Provide the [X, Y] coordinate of the cell's center where the given text is located.  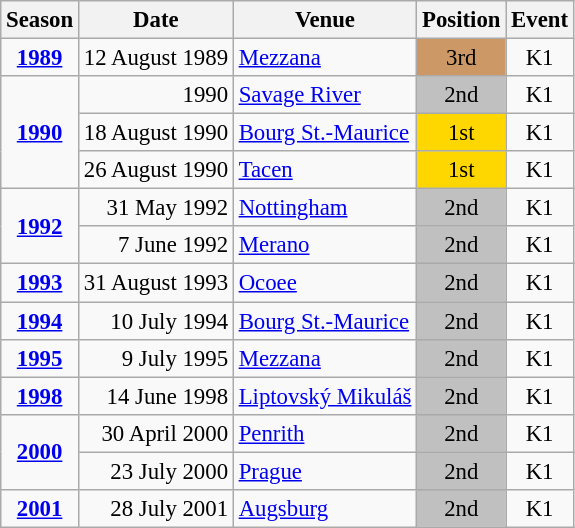
30 April 2000 [156, 433]
3rd [462, 58]
31 August 1993 [156, 283]
Savage River [324, 95]
Nottingham [324, 208]
26 August 1990 [156, 170]
14 June 1998 [156, 396]
10 July 1994 [156, 321]
Season [40, 20]
7 June 1992 [156, 245]
Date [156, 20]
28 July 2001 [156, 509]
1998 [40, 396]
Prague [324, 471]
1989 [40, 58]
Event [540, 20]
31 May 1992 [156, 208]
Ocoee [324, 283]
Penrith [324, 433]
2001 [40, 509]
18 August 1990 [156, 133]
9 July 1995 [156, 358]
2000 [40, 452]
1992 [40, 226]
23 July 2000 [156, 471]
Tacen [324, 170]
1995 [40, 358]
Merano [324, 245]
1994 [40, 321]
Position [462, 20]
1993 [40, 283]
Venue [324, 20]
Liptovský Mikuláš [324, 396]
12 August 1989 [156, 58]
Augsburg [324, 509]
